Return [x, y] of the center of cell containing provided text 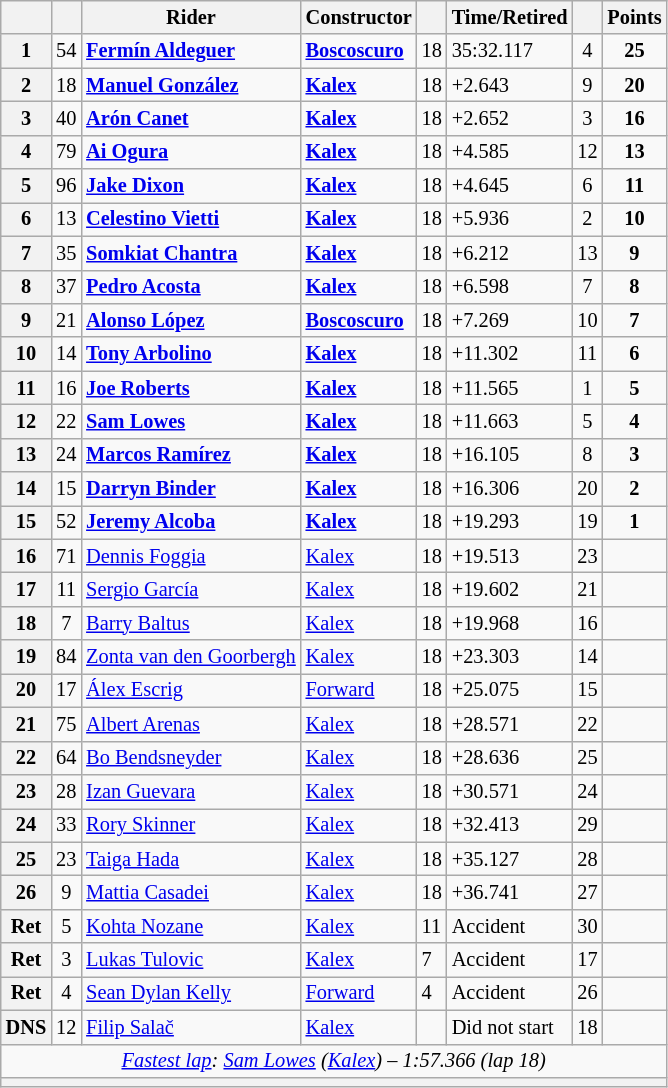
+4.645 [510, 186]
Joe Roberts [190, 388]
Did not start [510, 1027]
Sean Dylan Kelly [190, 993]
+6.212 [510, 253]
+11.302 [510, 354]
Somkiat Chantra [190, 253]
Points [634, 17]
33 [66, 825]
Jake Dixon [190, 186]
96 [66, 186]
DNS [26, 1027]
Time/Retired [510, 17]
+2.652 [510, 118]
Marcos Ramírez [190, 455]
84 [66, 657]
71 [66, 556]
+19.513 [510, 556]
+19.293 [510, 522]
Rory Skinner [190, 825]
Celestino Vietti [190, 219]
27 [587, 892]
75 [66, 724]
+32.413 [510, 825]
Ai Ogura [190, 152]
29 [587, 825]
+35.127 [510, 859]
37 [66, 287]
+30.571 [510, 791]
+28.571 [510, 724]
79 [66, 152]
Fastest lap: Sam Lowes (Kalex) – 1:57.366 (lap 18) [334, 1061]
+2.643 [510, 85]
Constructor [359, 17]
Kohta Nozane [190, 926]
+25.075 [510, 690]
52 [66, 522]
64 [66, 758]
Pedro Acosta [190, 287]
Fermín Aldeguer [190, 51]
Tony Arbolino [190, 354]
35:32.117 [510, 51]
Arón Canet [190, 118]
Darryn Binder [190, 489]
Zonta van den Goorbergh [190, 657]
Mattia Casadei [190, 892]
Sam Lowes [190, 421]
+19.968 [510, 623]
Barry Baltus [190, 623]
+7.269 [510, 320]
35 [66, 253]
Lukas Tulovic [190, 960]
Dennis Foggia [190, 556]
+28.636 [510, 758]
+23.303 [510, 657]
Sergio García [190, 589]
Filip Salač [190, 1027]
Álex Escrig [190, 690]
+4.585 [510, 152]
Manuel González [190, 85]
Izan Guevara [190, 791]
+19.602 [510, 589]
+11.663 [510, 421]
40 [66, 118]
+11.565 [510, 388]
+16.306 [510, 489]
Jeremy Alcoba [190, 522]
30 [587, 926]
+36.741 [510, 892]
Albert Arenas [190, 724]
+5.936 [510, 219]
+6.598 [510, 287]
Rider [190, 17]
Alonso López [190, 320]
Taiga Hada [190, 859]
+16.105 [510, 455]
54 [66, 51]
Bo Bendsneyder [190, 758]
